Return [X, Y] of the center of cell containing provided text 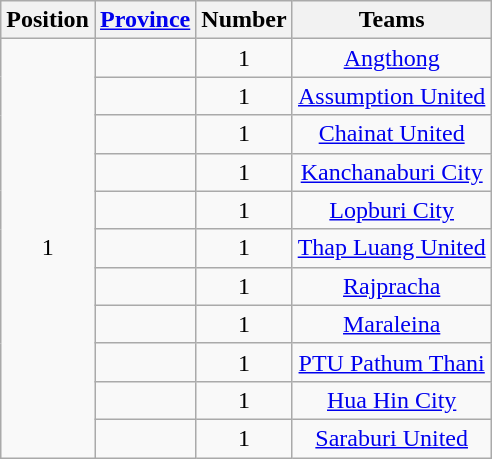
Assumption United [392, 96]
PTU Pathum Thani [392, 362]
Rajpracha [392, 286]
Chainat United [392, 134]
Number [244, 20]
Position [48, 20]
Saraburi United [392, 438]
Maraleina [392, 324]
Angthong [392, 58]
Teams [392, 20]
Lopburi City [392, 210]
Thap Luang United [392, 248]
Province [144, 20]
Hua Hin City [392, 400]
Kanchanaburi City [392, 172]
